Capture the cell that displays the provided text and extract its (x, y) central coordinate. 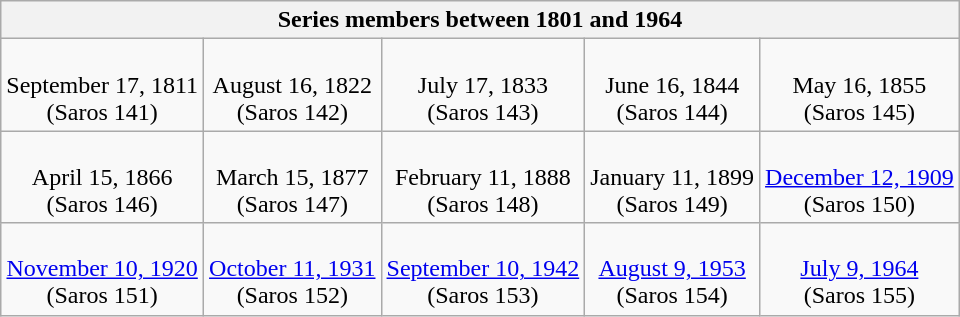
October 11, 1931(Saros 152) (292, 269)
August 9, 1953(Saros 154) (672, 269)
January 11, 1899(Saros 149) (672, 177)
August 16, 1822(Saros 142) (292, 85)
November 10, 1920(Saros 151) (102, 269)
Series members between 1801 and 1964 (480, 20)
July 17, 1833(Saros 143) (483, 85)
May 16, 1855(Saros 145) (860, 85)
March 15, 1877(Saros 147) (292, 177)
December 12, 1909(Saros 150) (860, 177)
February 11, 1888(Saros 148) (483, 177)
April 15, 1866(Saros 146) (102, 177)
June 16, 1844(Saros 144) (672, 85)
September 17, 1811(Saros 141) (102, 85)
September 10, 1942(Saros 153) (483, 269)
July 9, 1964(Saros 155) (860, 269)
